Detect which cell encompasses the target text, then output its (X, Y) center coordinate. 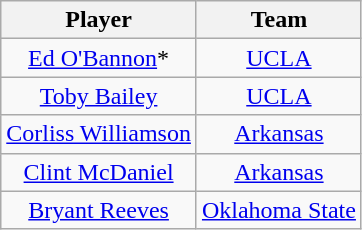
Ed O'Bannon* (99, 58)
Oklahoma State (278, 210)
Toby Bailey (99, 96)
Corliss Williamson (99, 134)
Player (99, 20)
Team (278, 20)
Clint McDaniel (99, 172)
Bryant Reeves (99, 210)
